Search for the cell housing the specified text and yield its (X, Y) center coordinate. 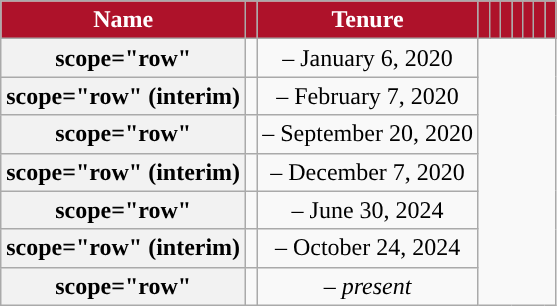
Name (124, 20)
– present (368, 286)
– December 7, 2020 (368, 172)
– June 30, 2024 (368, 210)
– February 7, 2020 (368, 96)
– October 24, 2024 (368, 248)
– January 6, 2020 (368, 58)
Tenure (368, 20)
– September 20, 2020 (368, 134)
